Provide the [X, Y] coordinate of the cell's center where the given text is located.  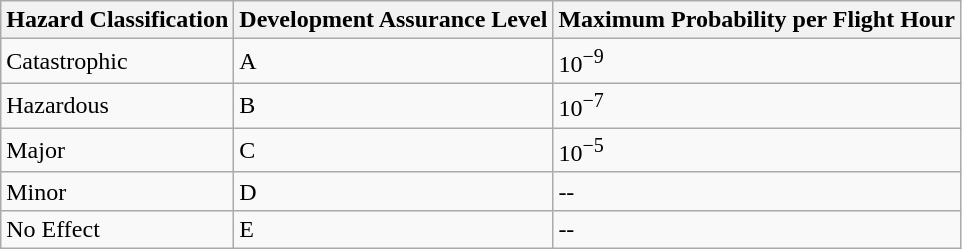
10−5 [757, 150]
Maximum Probability per Flight Hour [757, 20]
C [394, 150]
D [394, 191]
No Effect [118, 230]
Minor [118, 191]
Development Assurance Level [394, 20]
B [394, 106]
10−7 [757, 106]
E [394, 230]
10−9 [757, 62]
Major [118, 150]
Hazardous [118, 106]
A [394, 62]
Catastrophic [118, 62]
Hazard Classification [118, 20]
